Identify which cell holds the provided text, then report its [X, Y] central coordinate. 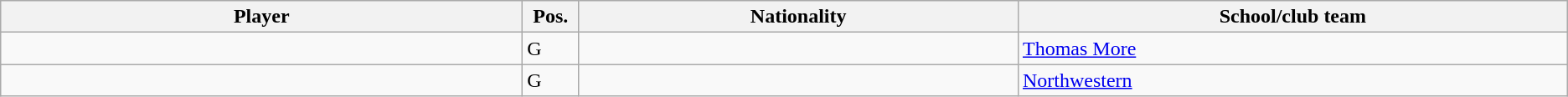
Nationality [799, 17]
Northwestern [1292, 80]
School/club team [1292, 17]
Player [261, 17]
Pos. [551, 17]
Thomas More [1292, 48]
